Provide the (x, y) coordinate of the cell's center where the given text is located.  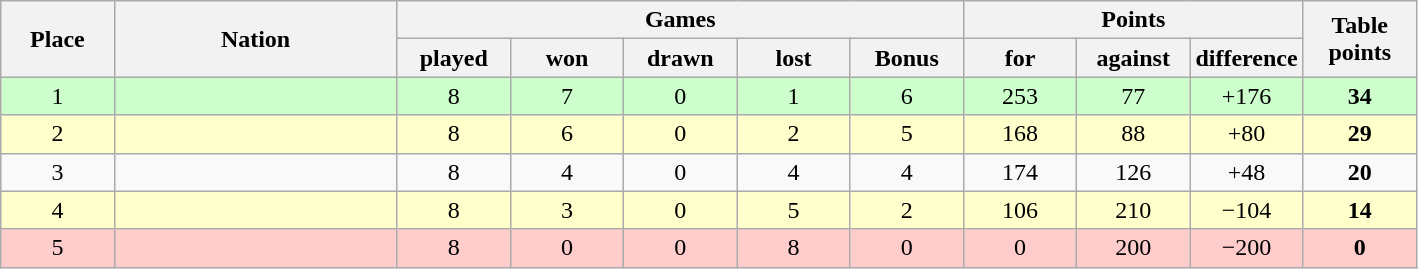
168 (1020, 134)
210 (1134, 210)
253 (1020, 96)
Points (1133, 20)
106 (1020, 210)
drawn (680, 58)
Nation (256, 39)
14 (1360, 210)
+48 (1246, 172)
200 (1134, 248)
88 (1134, 134)
7 (566, 96)
126 (1134, 172)
against (1134, 58)
77 (1134, 96)
Games (680, 20)
Bonus (906, 58)
−200 (1246, 248)
Place (58, 39)
lost (794, 58)
difference (1246, 58)
34 (1360, 96)
+176 (1246, 96)
29 (1360, 134)
174 (1020, 172)
20 (1360, 172)
won (566, 58)
−104 (1246, 210)
played (454, 58)
+80 (1246, 134)
for (1020, 58)
Tablepoints (1360, 39)
